From the cell containing the given text, extract its center point as (X, Y) coordinate. 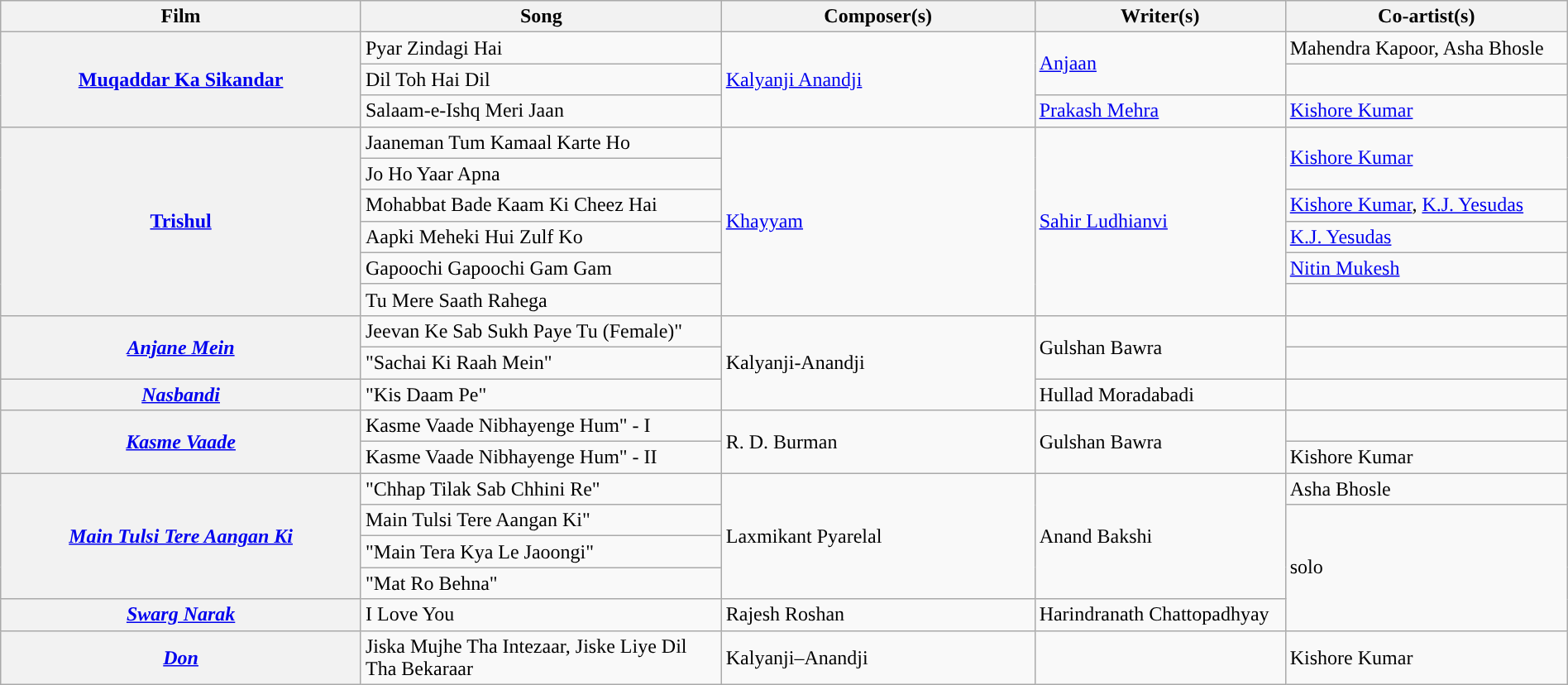
"Main Tera Kya Le Jaoongi" (541, 552)
Anjane Mein (181, 347)
Rajesh Roshan (878, 615)
Composer(s) (878, 17)
Kasme Vaade (181, 442)
Jiska Mujhe Tha Intezaar, Jiske Liye Dil Tha Bekaraar (541, 657)
Mahendra Kapoor, Asha Bhosle (1426, 48)
Harindranath Chattopadhyay (1159, 615)
"Mat Ro Behna" (541, 583)
Laxmikant Pyarelal (878, 536)
R. D. Burman (878, 442)
Nasbandi (181, 395)
Anand Bakshi (1159, 536)
Khayyam (878, 221)
"Chhap Tilak Sab Chhini Re" (541, 489)
"Sachai Ki Raah Mein" (541, 362)
Co-artist(s) (1426, 17)
Kasme Vaade Nibhayenge Hum" - II (541, 457)
Trishul (181, 221)
Muqaddar Ka Sikandar (181, 79)
Hullad Moradabadi (1159, 395)
Main Tulsi Tere Aangan Ki" (541, 520)
Gapoochi Gapoochi Gam Gam (541, 268)
Sahir Ludhianvi (1159, 221)
solo (1426, 568)
K.J. Yesudas (1426, 237)
Anjaan (1159, 64)
Nitin Mukesh (1426, 268)
Main Tulsi Tere Aangan Ki (181, 536)
Kishore Kumar, K.J. Yesudas (1426, 205)
Mohabbat Bade Kaam Ki Cheez Hai (541, 205)
Aapki Meheki Hui Zulf Ko (541, 237)
Kalyanji–Anandji (878, 657)
Pyar Zindagi Hai (541, 48)
I Love You (541, 615)
Salaam-e-Ishq Meri Jaan (541, 111)
Kalyanji Anandji (878, 79)
Dil Toh Hai Dil (541, 79)
Jaaneman Tum Kamaal Karte Ho (541, 142)
Asha Bhosle (1426, 489)
Don (181, 657)
Jeevan Ke Sab Sukh Paye Tu (Female)" (541, 331)
"Kis Daam Pe" (541, 395)
Film (181, 17)
Jo Ho Yaar Apna (541, 174)
Writer(s) (1159, 17)
Kalyanji-Anandji (878, 362)
Tu Mere Saath Rahega (541, 299)
Prakash Mehra (1159, 111)
Swarg Narak (181, 615)
Song (541, 17)
Kasme Vaade Nibhayenge Hum" - I (541, 426)
